Pinpoint the cell where the given text exists, returning its [X, Y] midpoint coordinate. 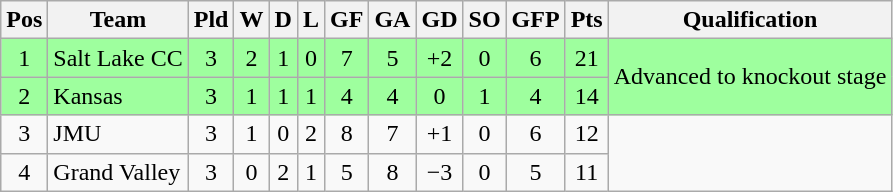
11 [586, 172]
D [283, 20]
Team [118, 20]
GA [392, 20]
Grand Valley [118, 172]
GF [346, 20]
GFP [536, 20]
Pld [211, 20]
14 [586, 96]
Salt Lake CC [118, 58]
−3 [440, 172]
12 [586, 134]
GD [440, 20]
Advanced to knockout stage [750, 77]
+1 [440, 134]
JMU [118, 134]
SO [484, 20]
21 [586, 58]
Pts [586, 20]
+2 [440, 58]
Qualification [750, 20]
L [310, 20]
Pos [24, 20]
Kansas [118, 96]
W [252, 20]
